Capture the cell that displays the provided text and extract its [x, y] central coordinate. 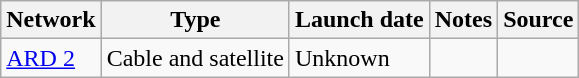
Unknown [359, 58]
Notes [463, 20]
Launch date [359, 20]
ARD 2 [51, 58]
Cable and satellite [195, 58]
Network [51, 20]
Type [195, 20]
Source [538, 20]
